For the text-containing cell, return its midpoint in (X, Y) coordinate format. 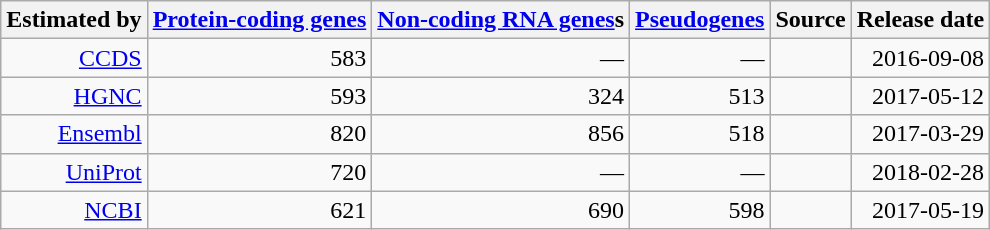
621 (260, 210)
598 (700, 210)
2017-05-12 (920, 96)
324 (501, 96)
720 (260, 172)
Non-coding RNA geness (501, 20)
NCBI (74, 210)
UniProt (74, 172)
2016-09-08 (920, 58)
583 (260, 58)
CCDS (74, 58)
2018-02-28 (920, 172)
518 (700, 134)
593 (260, 96)
690 (501, 210)
Source (810, 20)
856 (501, 134)
HGNC (74, 96)
513 (700, 96)
2017-03-29 (920, 134)
Release date (920, 20)
Pseudogenes (700, 20)
820 (260, 134)
Protein-coding genes (260, 20)
Ensembl (74, 134)
2017-05-19 (920, 210)
Estimated by (74, 20)
